From the cell containing the given text, extract its center point as (x, y) coordinate. 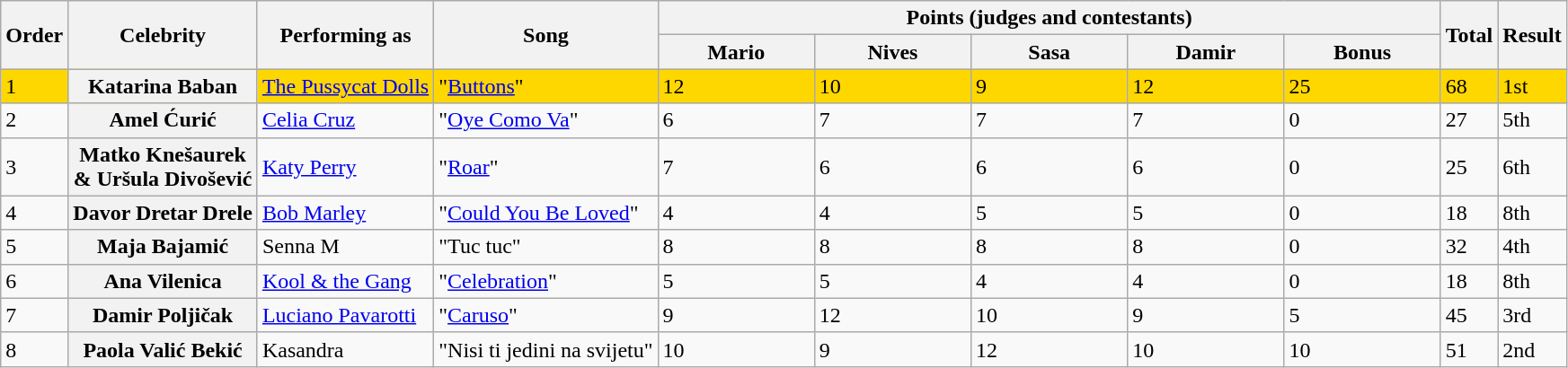
Bonus (1362, 52)
"Roar" (546, 167)
"Nisi ti jedini na svijetu" (546, 349)
3rd (1532, 315)
Davor Dretar Drele (164, 213)
Order (34, 35)
Matko Knešaurek& Uršula Divošević (164, 167)
Celebrity (164, 35)
2nd (1532, 349)
Bob Marley (345, 213)
Katarina Baban (164, 86)
"Could You Be Loved" (546, 213)
Senna M (345, 247)
Points (judges and contestants) (1050, 18)
Mario (736, 52)
32 (1469, 247)
Song (546, 35)
"Oye Como Va" (546, 120)
Nives (892, 52)
Celia Cruz (345, 120)
27 (1469, 120)
51 (1469, 349)
Kasandra (345, 349)
Paola Valić Bekić (164, 349)
"Caruso" (546, 315)
45 (1469, 315)
68 (1469, 86)
Katy Perry (345, 167)
1st (1532, 86)
Maja Bajamić (164, 247)
2 (34, 120)
1 (34, 86)
Damir Poljičak (164, 315)
"Celebration" (546, 281)
"Buttons" (546, 86)
Ana Vilenica (164, 281)
"Tuc tuc" (546, 247)
Total (1469, 35)
Kool & the Gang (345, 281)
Sasa (1050, 52)
Performing as (345, 35)
6th (1532, 167)
5th (1532, 120)
4th (1532, 247)
3 (34, 167)
Damir (1206, 52)
Amel Ćurić (164, 120)
The Pussycat Dolls (345, 86)
Result (1532, 35)
Luciano Pavarotti (345, 315)
